Find where the given text appears and provide that cell's center as [x, y] coordinate. 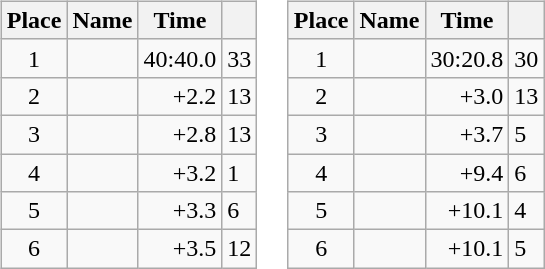
+9.4 [467, 173]
40:40.0 [180, 58]
+2.8 [180, 134]
30:20.8 [467, 58]
+3.5 [180, 249]
33 [240, 58]
+3.2 [180, 173]
+3.0 [467, 96]
30 [526, 58]
+3.7 [467, 134]
+3.3 [180, 211]
+2.2 [180, 96]
12 [240, 249]
